Provide the (x, y) coordinate of the cell's center where the given text is located.  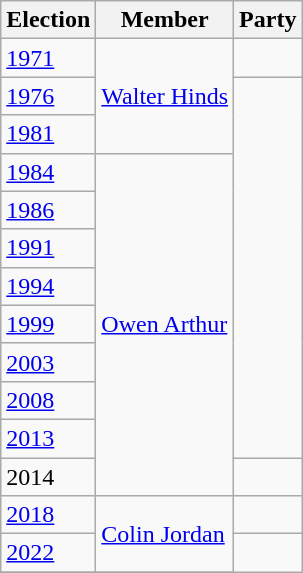
1971 (48, 58)
Colin Jordan (165, 534)
1986 (48, 210)
2013 (48, 438)
2018 (48, 515)
2003 (48, 362)
2014 (48, 477)
1991 (48, 248)
1999 (48, 324)
Election (48, 20)
1976 (48, 96)
1984 (48, 172)
2008 (48, 400)
Member (165, 20)
1981 (48, 134)
1994 (48, 286)
Walter Hinds (165, 96)
Party (268, 20)
2022 (48, 553)
Owen Arthur (165, 324)
